From the cell containing the given text, extract its center point as [X, Y] coordinate. 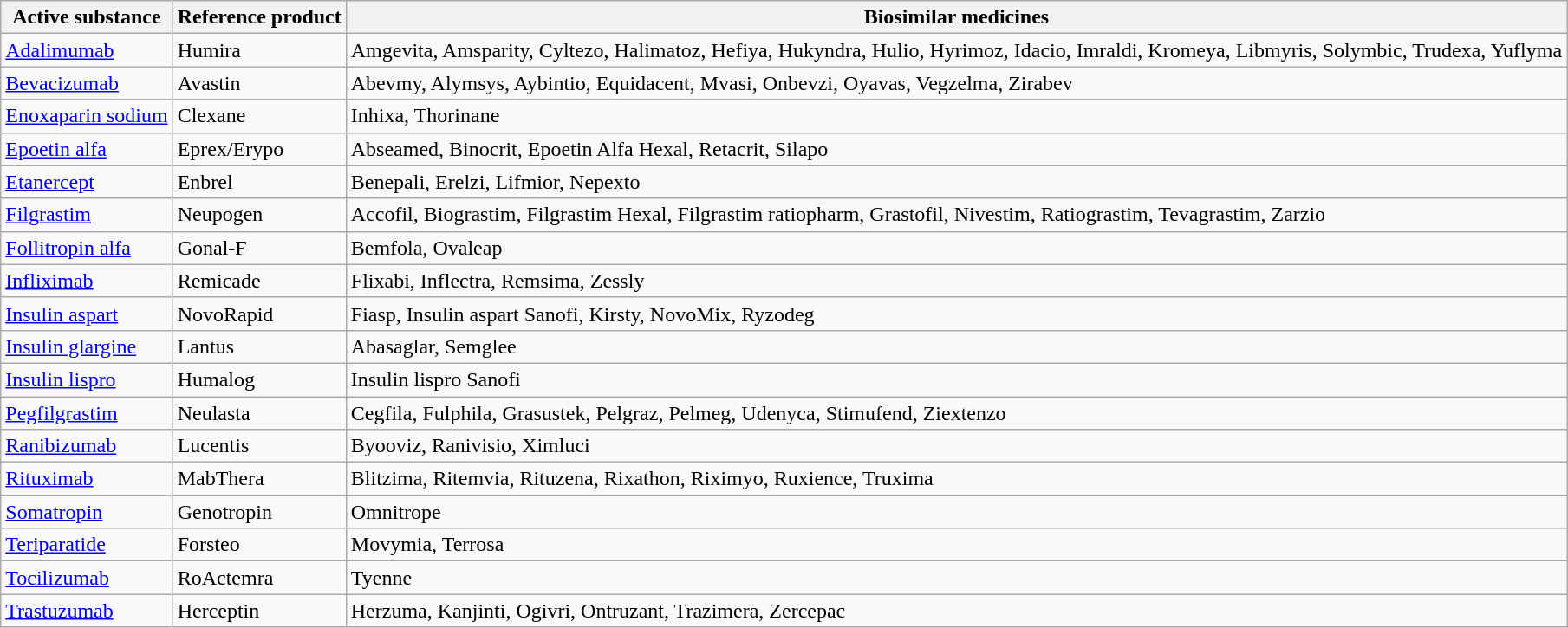
Clexane [259, 116]
Insulin lispro Sanofi [956, 379]
Byooviz, Ranivisio, Ximluci [956, 446]
Omnitrope [956, 512]
NovoRapid [259, 314]
Abevmy, Alymsys, Aybintio, Equidacent, Mvasi, Onbevzi, Oyavas, Vegzelma, Zirabev [956, 83]
Inhixa, Thorinane [956, 116]
Herceptin [259, 611]
Teriparatide [87, 545]
Lucentis [259, 446]
Biosimilar medicines [956, 17]
Active substance [87, 17]
Trastuzumab [87, 611]
Etanercept [87, 182]
Accofil, Biograstim, Filgrastim Hexal, Filgrastim ratiopharm, Grastofil, Nivestim, Ratiograstim, Tevagrastim, Zarzio [956, 215]
MabThera [259, 479]
Neupogen [259, 215]
Forsteo [259, 545]
Benepali, Erelzi, Lifmior, Nepexto [956, 182]
Fiasp, Insulin aspart Sanofi, Kirsty, NovoMix, Ryzodeg [956, 314]
Bevacizumab [87, 83]
Insulin aspart [87, 314]
Tyenne [956, 578]
RoActemra [259, 578]
Herzuma, Kanjinti, Ogivri, Ontruzant, Trazimera, Zercepac [956, 611]
Enbrel [259, 182]
Bemfola, Ovaleap [956, 248]
Abasaglar, Semglee [956, 346]
Reference product [259, 17]
Epoetin alfa [87, 149]
Humalog [259, 379]
Filgrastim [87, 215]
Humira [259, 50]
Flixabi, Inflectra, Remsima, Zessly [956, 281]
Ranibizumab [87, 446]
Gonal-F [259, 248]
Insulin glargine [87, 346]
Follitropin alfa [87, 248]
Genotropin [259, 512]
Abseamed, Binocrit, Epoetin Alfa Hexal, Retacrit, Silapo [956, 149]
Adalimumab [87, 50]
Cegfila, Fulphila, Grasustek, Pelgraz, Pelmeg, Udenyca, Stimufend, Ziextenzo [956, 413]
Rituximab [87, 479]
Somatropin [87, 512]
Insulin lispro [87, 379]
Tocilizumab [87, 578]
Remicade [259, 281]
Amgevita, Amsparity, Cyltezo, Halimatoz, Hefiya, Hukyndra, Hulio, Hyrimoz, Idacio, Imraldi, Kromeya, Libmyris, Solymbic, Trudexa, Yuflyma [956, 50]
Pegfilgrastim [87, 413]
Movymia, Terrosa [956, 545]
Eprex/Erypo [259, 149]
Lantus [259, 346]
Enoxaparin sodium [87, 116]
Avastin [259, 83]
Blitzima, Ritemvia, Rituzena, Rixathon, Riximyo, Ruxience, Truxima [956, 479]
Neulasta [259, 413]
Infliximab [87, 281]
